Scan for the cell matching the given text and deliver its (x, y) coordinate at center. 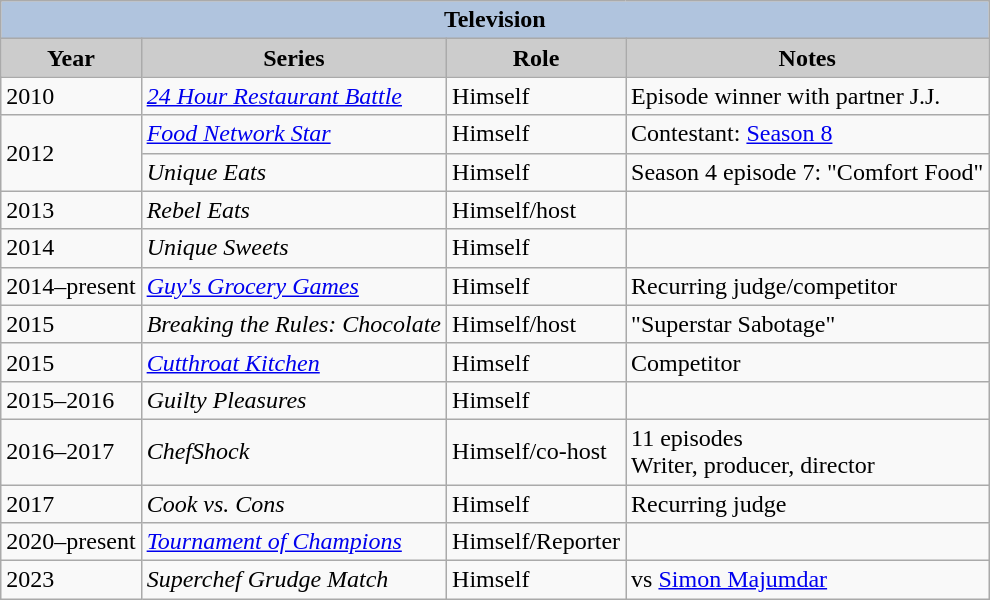
2013 (71, 210)
"Superstar Sabotage" (808, 324)
Notes (808, 58)
Himself/Reporter (536, 542)
ChefShock (294, 452)
2015–2016 (71, 400)
vs Simon Majumdar (808, 580)
Rebel Eats (294, 210)
2014 (71, 248)
Role (536, 58)
Cook vs. Cons (294, 503)
Year (71, 58)
Food Network Star (294, 134)
2012 (71, 153)
2020–present (71, 542)
Season 4 episode 7: "Comfort Food" (808, 172)
Guilty Pleasures (294, 400)
Himself/co-host (536, 452)
Breaking the Rules: Chocolate (294, 324)
Competitor (808, 362)
Contestant: Season 8 (808, 134)
Tournament of Champions (294, 542)
2010 (71, 96)
Recurring judge (808, 503)
24 Hour Restaurant Battle (294, 96)
Television (495, 20)
11 episodes Writer, producer, director (808, 452)
Superchef Grudge Match (294, 580)
2017 (71, 503)
Series (294, 58)
Unique Sweets (294, 248)
Guy's Grocery Games (294, 286)
2023 (71, 580)
Recurring judge/competitor (808, 286)
Cutthroat Kitchen (294, 362)
2016–2017 (71, 452)
2014–present (71, 286)
Episode winner with partner J.J. (808, 96)
Unique Eats (294, 172)
